Return the (x, y) coordinate for the center point of the cell that contains the specified text.  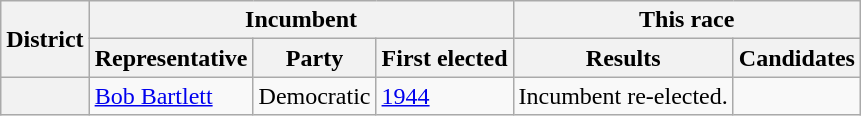
Democratic (314, 96)
Party (314, 58)
Bob Bartlett (171, 96)
Candidates (796, 58)
Representative (171, 58)
Incumbent (301, 20)
District (45, 39)
1944 (444, 96)
Results (623, 58)
Incumbent re-elected. (623, 96)
This race (686, 20)
First elected (444, 58)
